Extract the [X, Y] coordinate from the center of the cell holding the provided text.  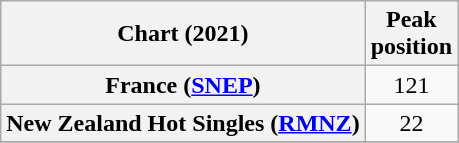
New Zealand Hot Singles (RMNZ) [183, 123]
Peakposition [411, 34]
Chart (2021) [183, 34]
22 [411, 123]
France (SNEP) [183, 85]
121 [411, 85]
